Return the [x, y] coordinate for the center point of the cell that contains the specified text.  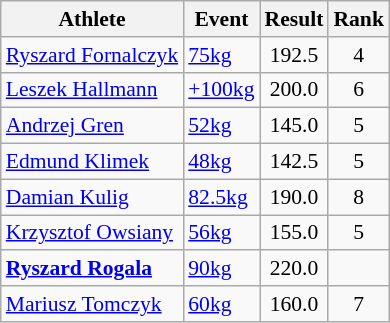
192.5 [294, 55]
Krzysztof Owsiany [92, 233]
4 [358, 55]
Damian Kulig [92, 197]
8 [358, 197]
75kg [221, 55]
6 [358, 90]
48kg [221, 162]
82.5kg [221, 197]
160.0 [294, 304]
Mariusz Tomczyk [92, 304]
56kg [221, 233]
145.0 [294, 126]
Edmund Klimek [92, 162]
60kg [221, 304]
7 [358, 304]
Rank [358, 19]
Event [221, 19]
Ryszard Rogala [92, 269]
190.0 [294, 197]
220.0 [294, 269]
155.0 [294, 233]
90kg [221, 269]
142.5 [294, 162]
Result [294, 19]
52kg [221, 126]
Leszek Hallmann [92, 90]
Andrzej Gren [92, 126]
Ryszard Fornalczyk [92, 55]
200.0 [294, 90]
Athlete [92, 19]
+100kg [221, 90]
